Locate the cell with the specified text and output its (x, y) center coordinate. 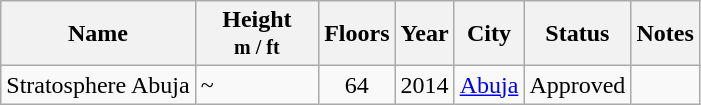
Abuja (489, 85)
Heightm / ft (257, 34)
Floors (357, 34)
Status (578, 34)
Notes (665, 34)
City (489, 34)
2014 (424, 85)
~ (257, 85)
64 (357, 85)
Year (424, 34)
Stratosphere Abuja (98, 85)
Name (98, 34)
Approved (578, 85)
